For the text-containing cell, return its midpoint in (X, Y) coordinate format. 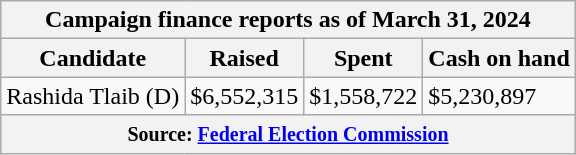
Source: Federal Election Commission (288, 134)
Campaign finance reports as of March 31, 2024 (288, 20)
$6,552,315 (244, 96)
Cash on hand (499, 58)
Candidate (93, 58)
Spent (364, 58)
$5,230,897 (499, 96)
Raised (244, 58)
Rashida Tlaib (D) (93, 96)
$1,558,722 (364, 96)
